Scan for the cell matching the given text and deliver its (X, Y) coordinate at center. 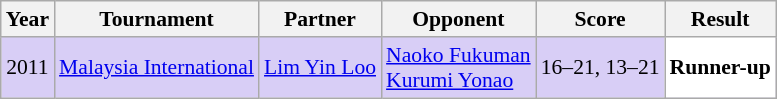
16–21, 13–21 (600, 68)
Result (720, 19)
Score (600, 19)
Naoko Fukuman Kurumi Yonao (458, 68)
Lim Yin Loo (320, 68)
Year (28, 19)
Partner (320, 19)
Runner-up (720, 68)
Malaysia International (156, 68)
2011 (28, 68)
Tournament (156, 19)
Opponent (458, 19)
